Provide the [X, Y] coordinate of the cell's center where the given text is located.  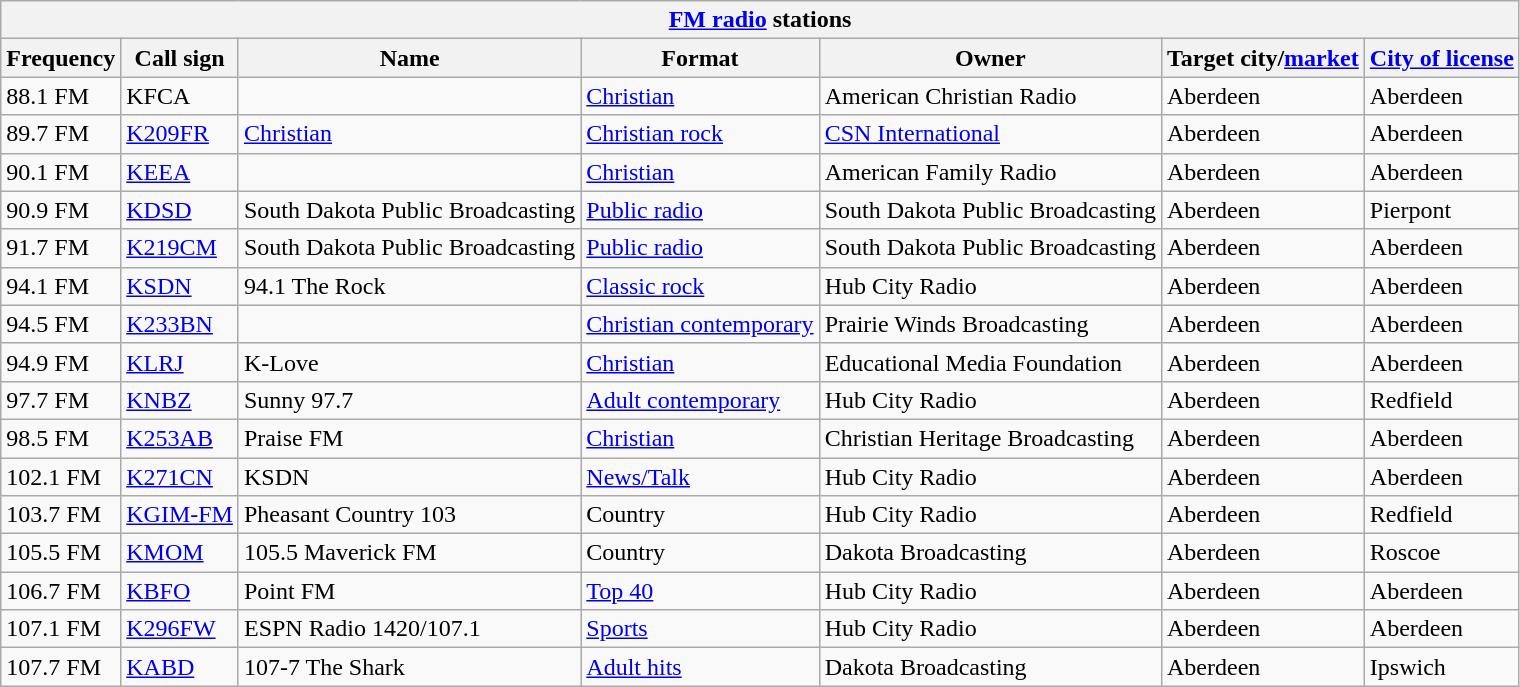
94.5 FM [61, 324]
Sunny 97.7 [409, 400]
97.7 FM [61, 400]
Owner [990, 58]
Target city/market [1262, 58]
Roscoe [1442, 553]
Pheasant Country 103 [409, 515]
Sports [700, 629]
K-Love [409, 362]
KNBZ [180, 400]
K233BN [180, 324]
Format [700, 58]
Christian rock [700, 134]
K253AB [180, 438]
105.5 Maverick FM [409, 553]
KFCA [180, 96]
102.1 FM [61, 477]
91.7 FM [61, 248]
K219CM [180, 248]
94.1 The Rock [409, 286]
98.5 FM [61, 438]
K271CN [180, 477]
105.5 FM [61, 553]
94.1 FM [61, 286]
Adult contemporary [700, 400]
Frequency [61, 58]
107.1 FM [61, 629]
Educational Media Foundation [990, 362]
90.1 FM [61, 172]
Christian Heritage Broadcasting [990, 438]
City of license [1442, 58]
KDSD [180, 210]
ESPN Radio 1420/107.1 [409, 629]
FM radio stations [760, 20]
KEEA [180, 172]
Call sign [180, 58]
107.7 FM [61, 667]
KLRJ [180, 362]
Pierpont [1442, 210]
Top 40 [700, 591]
Point FM [409, 591]
90.9 FM [61, 210]
107-7 The Shark [409, 667]
KGIM-FM [180, 515]
89.7 FM [61, 134]
Praise FM [409, 438]
K209FR [180, 134]
News/Talk [700, 477]
Prairie Winds Broadcasting [990, 324]
KABD [180, 667]
American Christian Radio [990, 96]
CSN International [990, 134]
Ipswich [1442, 667]
American Family Radio [990, 172]
Name [409, 58]
103.7 FM [61, 515]
88.1 FM [61, 96]
K296FW [180, 629]
106.7 FM [61, 591]
Classic rock [700, 286]
KMOM [180, 553]
94.9 FM [61, 362]
Adult hits [700, 667]
Christian contemporary [700, 324]
KBFO [180, 591]
